From the cell containing the given text, extract its center point as (X, Y) coordinate. 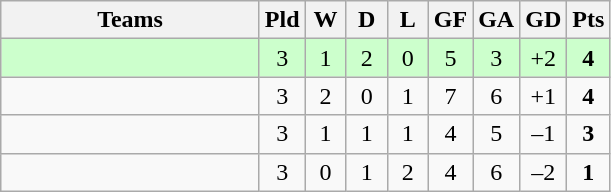
GA (496, 20)
Pts (588, 20)
GF (450, 20)
–1 (544, 134)
+2 (544, 58)
+1 (544, 96)
–2 (544, 172)
W (326, 20)
D (366, 20)
L (408, 20)
GD (544, 20)
Pld (282, 20)
Teams (130, 20)
7 (450, 96)
